Find where the given text appears and provide that cell's center as [x, y] coordinate. 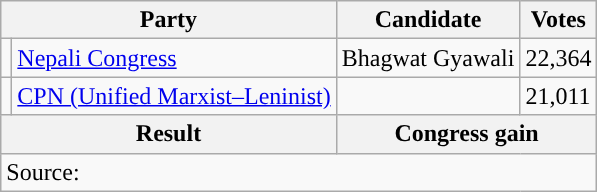
CPN (Unified Marxist–Leninist) [174, 96]
22,364 [558, 58]
Nepali Congress [174, 58]
Votes [558, 20]
Result [168, 134]
Candidate [428, 20]
Bhagwat Gyawali [428, 58]
Source: [299, 172]
Party [168, 20]
Congress gain [466, 134]
21,011 [558, 96]
